Determine the [x, y] coordinate at the center of the cell enclosing the given text.  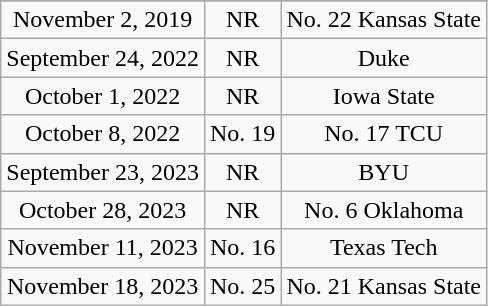
BYU [384, 172]
November 18, 2023 [103, 286]
No. 6 Oklahoma [384, 210]
October 1, 2022 [103, 96]
No. 17 TCU [384, 134]
No. 22 Kansas State [384, 20]
No. 16 [242, 248]
No. 19 [242, 134]
November 2, 2019 [103, 20]
October 8, 2022 [103, 134]
Iowa State [384, 96]
No. 21 Kansas State [384, 286]
Duke [384, 58]
No. 25 [242, 286]
October 28, 2023 [103, 210]
September 24, 2022 [103, 58]
Texas Tech [384, 248]
November 11, 2023 [103, 248]
September 23, 2023 [103, 172]
